Locate the cell with the specified text and output its (x, y) center coordinate. 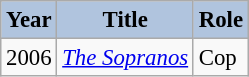
2006 (29, 58)
The Sopranos (126, 58)
Cop (220, 58)
Title (126, 20)
Role (220, 20)
Year (29, 20)
